Find where the given text appears and provide that cell's center as [X, Y] coordinate. 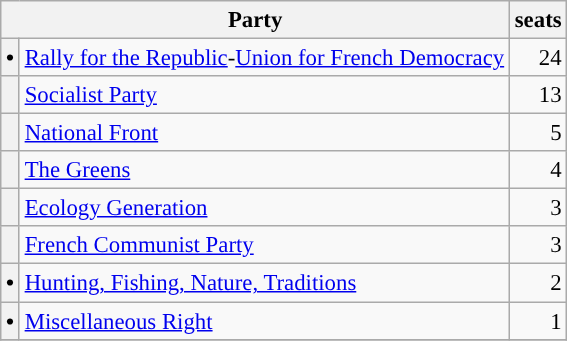
The Greens [264, 170]
National Front [264, 133]
French Communist Party [264, 245]
Hunting, Fishing, Nature, Traditions [264, 283]
24 [538, 58]
5 [538, 133]
seats [538, 20]
Ecology Generation [264, 208]
2 [538, 283]
Socialist Party [264, 95]
Rally for the Republic-Union for French Democracy [264, 58]
4 [538, 170]
13 [538, 95]
Miscellaneous Right [264, 321]
1 [538, 321]
Party [256, 20]
